Output the (x, y) coordinate of the center of the cell containing the given text.  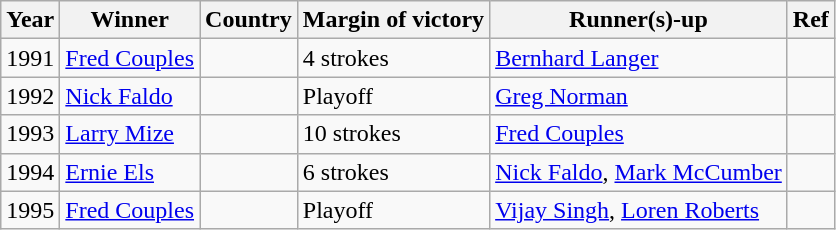
Bernhard Langer (639, 58)
1993 (30, 134)
Runner(s)-up (639, 20)
4 strokes (393, 58)
1995 (30, 210)
Margin of victory (393, 20)
10 strokes (393, 134)
Vijay Singh, Loren Roberts (639, 210)
1994 (30, 172)
Ernie Els (130, 172)
6 strokes (393, 172)
Nick Faldo (130, 96)
1991 (30, 58)
1992 (30, 96)
Ref (810, 20)
Larry Mize (130, 134)
Year (30, 20)
Country (249, 20)
Nick Faldo, Mark McCumber (639, 172)
Winner (130, 20)
Greg Norman (639, 96)
